Extract the [x, y] coordinate from the center of the cell holding the provided text.  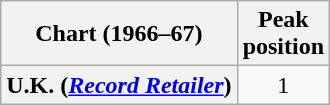
U.K. (Record Retailer) [119, 85]
Chart (1966–67) [119, 34]
Peakposition [283, 34]
1 [283, 85]
